Find where the given text appears and provide that cell's center as [x, y] coordinate. 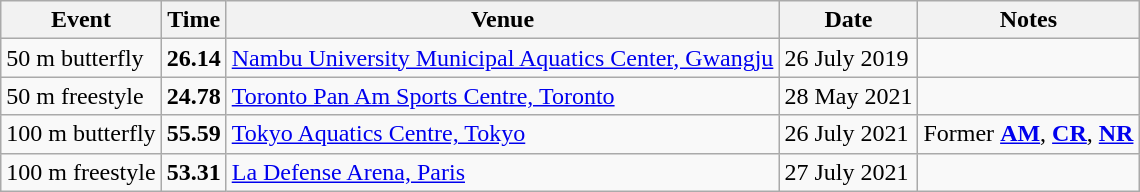
La Defense Arena, Paris [502, 172]
26 July 2019 [848, 58]
27 July 2021 [848, 172]
50 m butterfly [81, 58]
50 m freestyle [81, 96]
53.31 [194, 172]
Time [194, 20]
Date [848, 20]
55.59 [194, 134]
Nambu University Municipal Aquatics Center, Gwangju [502, 58]
Venue [502, 20]
26.14 [194, 58]
28 May 2021 [848, 96]
Notes [1028, 20]
Former AM, CR, NR [1028, 134]
24.78 [194, 96]
100 m butterfly [81, 134]
Tokyo Aquatics Centre, Tokyo [502, 134]
Toronto Pan Am Sports Centre, Toronto [502, 96]
Event [81, 20]
26 July 2021 [848, 134]
100 m freestyle [81, 172]
